Scan for the cell matching the given text and deliver its (x, y) coordinate at center. 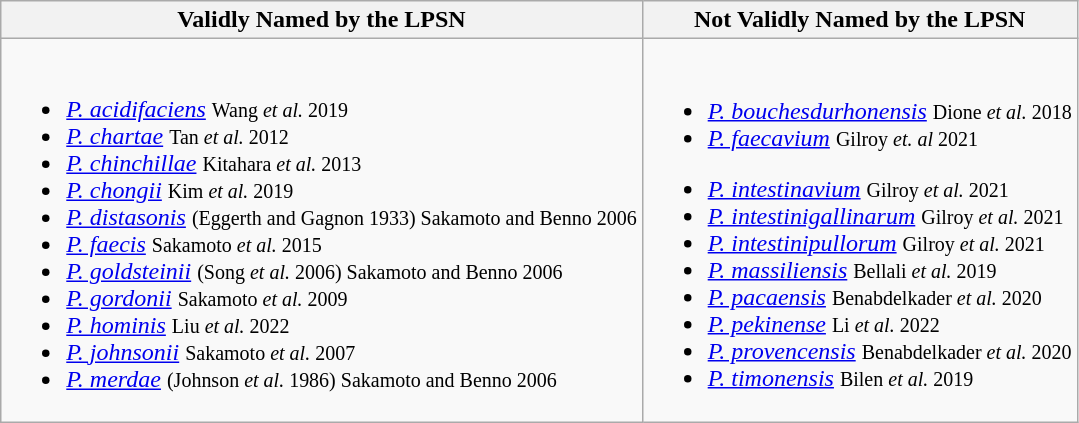
Not Validly Named by the LPSN (860, 20)
Validly Named by the LPSN (322, 20)
